Scan for the cell matching the given text and deliver its [X, Y] coordinate at center. 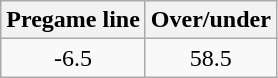
-6.5 [74, 58]
58.5 [210, 58]
Over/under [210, 20]
Pregame line [74, 20]
